Output the (X, Y) coordinate of the center of the cell containing the given text.  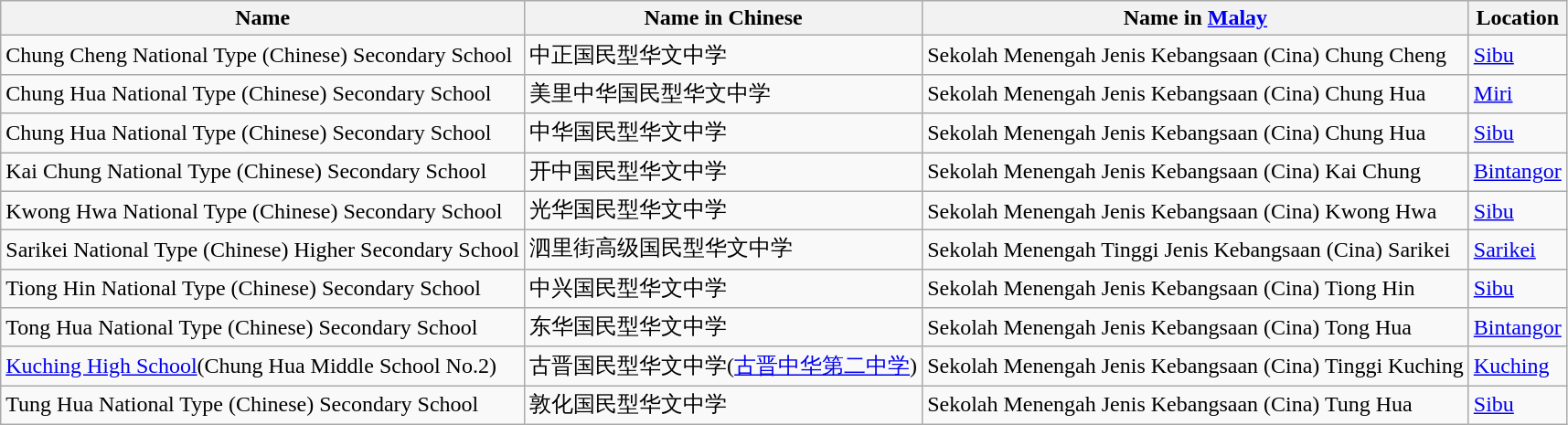
中华国民型华文中学 (724, 133)
Kwong Hwa National Type (Chinese) Secondary School (263, 210)
敦化国民型华文中学 (724, 406)
Sekolah Menengah Jenis Kebangsaan (Cina) Kwong Hwa (1196, 210)
Chung Cheng National Type (Chinese) Secondary School (263, 55)
Sekolah Menengah Tinggi Jenis Kebangsaan (Cina) Sarikei (1196, 250)
Sekolah Menengah Jenis Kebangsaan (Cina) Chung Cheng (1196, 55)
Sekolah Menengah Jenis Kebangsaan (Cina) Tiong Hin (1196, 289)
Sarikei National Type (Chinese) Higher Secondary School (263, 250)
东华国民型华文中学 (724, 327)
中正国民型华文中学 (724, 55)
泗里街高级国民型华文中学 (724, 250)
Location (1518, 18)
Tung Hua National Type (Chinese) Secondary School (263, 406)
古晋国民型华文中学(古晋中华第二中学) (724, 366)
Tiong Hin National Type (Chinese) Secondary School (263, 289)
Sekolah Menengah Jenis Kebangsaan (Cina) Kai Chung (1196, 172)
Sekolah Menengah Jenis Kebangsaan (Cina) Tung Hua (1196, 406)
Name (263, 18)
Kuching (1518, 366)
Kuching High School(Chung Hua Middle School No.2) (263, 366)
Miri (1518, 93)
Name in Chinese (724, 18)
Tong Hua National Type (Chinese) Secondary School (263, 327)
光华国民型华文中学 (724, 210)
Sekolah Menengah Jenis Kebangsaan (Cina) Tong Hua (1196, 327)
开中国民型华文中学 (724, 172)
Name in Malay (1196, 18)
Sarikei (1518, 250)
中兴国民型华文中学 (724, 289)
Kai Chung National Type (Chinese) Secondary School (263, 172)
美里中华国民型华文中学 (724, 93)
Sekolah Menengah Jenis Kebangsaan (Cina) Tinggi Kuching (1196, 366)
